Determine the (x, y) coordinate at the center of the cell enclosing the given text.  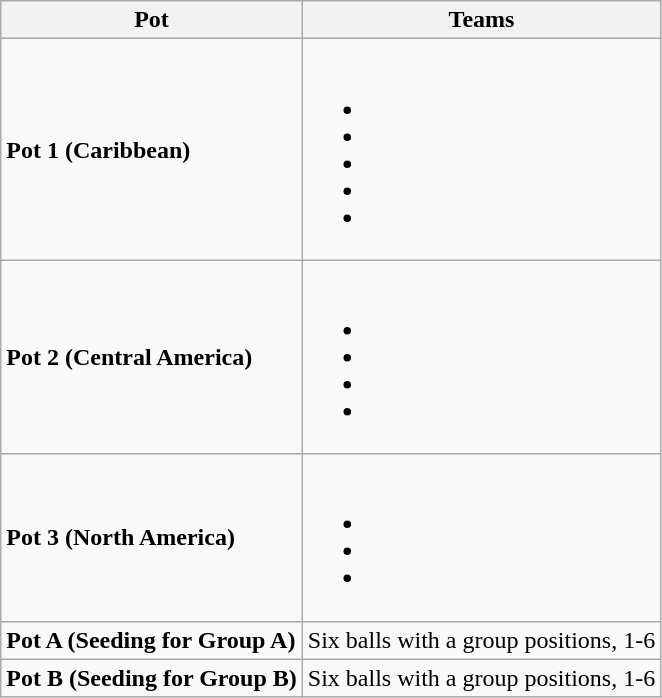
Pot 2 (Central America) (152, 357)
Teams (481, 20)
Pot B (Seeding for Group B) (152, 678)
Pot (152, 20)
Pot A (Seeding for Group A) (152, 640)
Pot 3 (North America) (152, 538)
Pot 1 (Caribbean) (152, 150)
